Detect which cell encompasses the target text, then output its (X, Y) center coordinate. 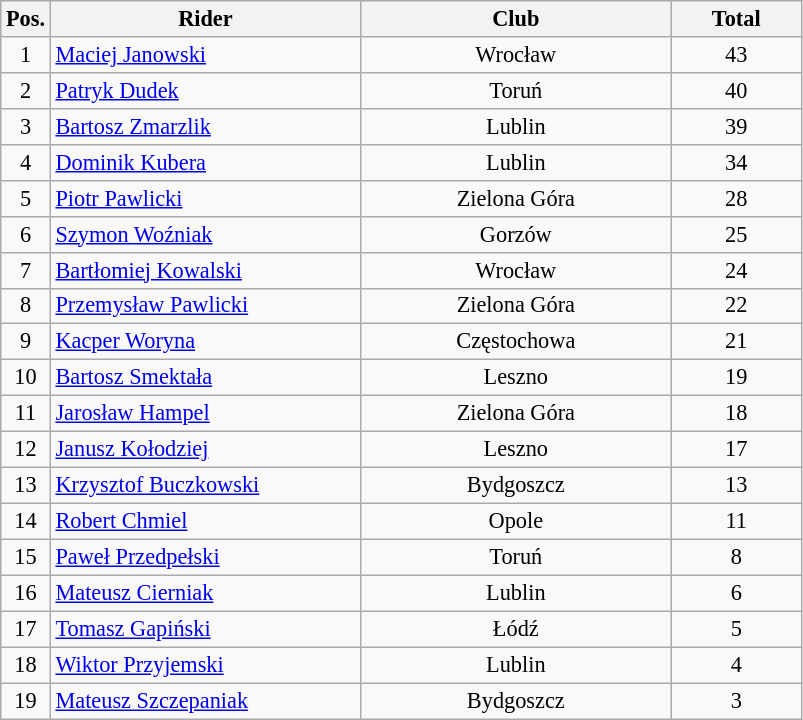
Bartłomiej Kowalski (205, 270)
10 (26, 378)
Bartosz Smektała (205, 378)
Rider (205, 19)
40 (736, 90)
Łódź (516, 629)
Krzysztof Buczkowski (205, 485)
14 (26, 521)
Szymon Woźniak (205, 234)
25 (736, 234)
16 (26, 593)
12 (26, 450)
Dominik Kubera (205, 162)
9 (26, 342)
Bartosz Zmarzlik (205, 126)
43 (736, 55)
Kacper Woryna (205, 342)
Mateusz Cierniak (205, 593)
28 (736, 198)
Paweł Przedpełski (205, 557)
Robert Chmiel (205, 521)
39 (736, 126)
34 (736, 162)
2 (26, 90)
Częstochowa (516, 342)
22 (736, 306)
15 (26, 557)
24 (736, 270)
1 (26, 55)
Club (516, 19)
Janusz Kołodziej (205, 450)
Pos. (26, 19)
Jarosław Hampel (205, 414)
21 (736, 342)
Tomasz Gapiński (205, 629)
Maciej Janowski (205, 55)
Total (736, 19)
Gorzów (516, 234)
Piotr Pawlicki (205, 198)
Mateusz Szczepaniak (205, 701)
Wiktor Przyjemski (205, 665)
Patryk Dudek (205, 90)
7 (26, 270)
Przemysław Pawlicki (205, 306)
Opole (516, 521)
